Find where the given text appears and provide that cell's center as (x, y) coordinate. 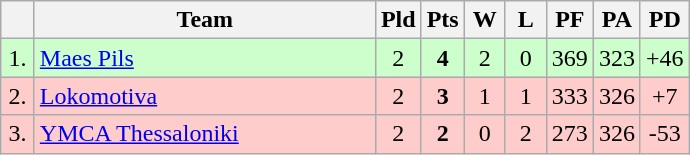
W (484, 20)
PD (664, 20)
Maes Pils (204, 58)
L (526, 20)
273 (570, 134)
YMCA Thessaloniki (204, 134)
Lokomotiva (204, 96)
Pld (398, 20)
4 (442, 58)
1. (18, 58)
PF (570, 20)
3 (442, 96)
Team (204, 20)
+46 (664, 58)
2. (18, 96)
Pts (442, 20)
369 (570, 58)
323 (616, 58)
3. (18, 134)
PA (616, 20)
+7 (664, 96)
-53 (664, 134)
333 (570, 96)
